Identify which cell holds the provided text, then report its [X, Y] central coordinate. 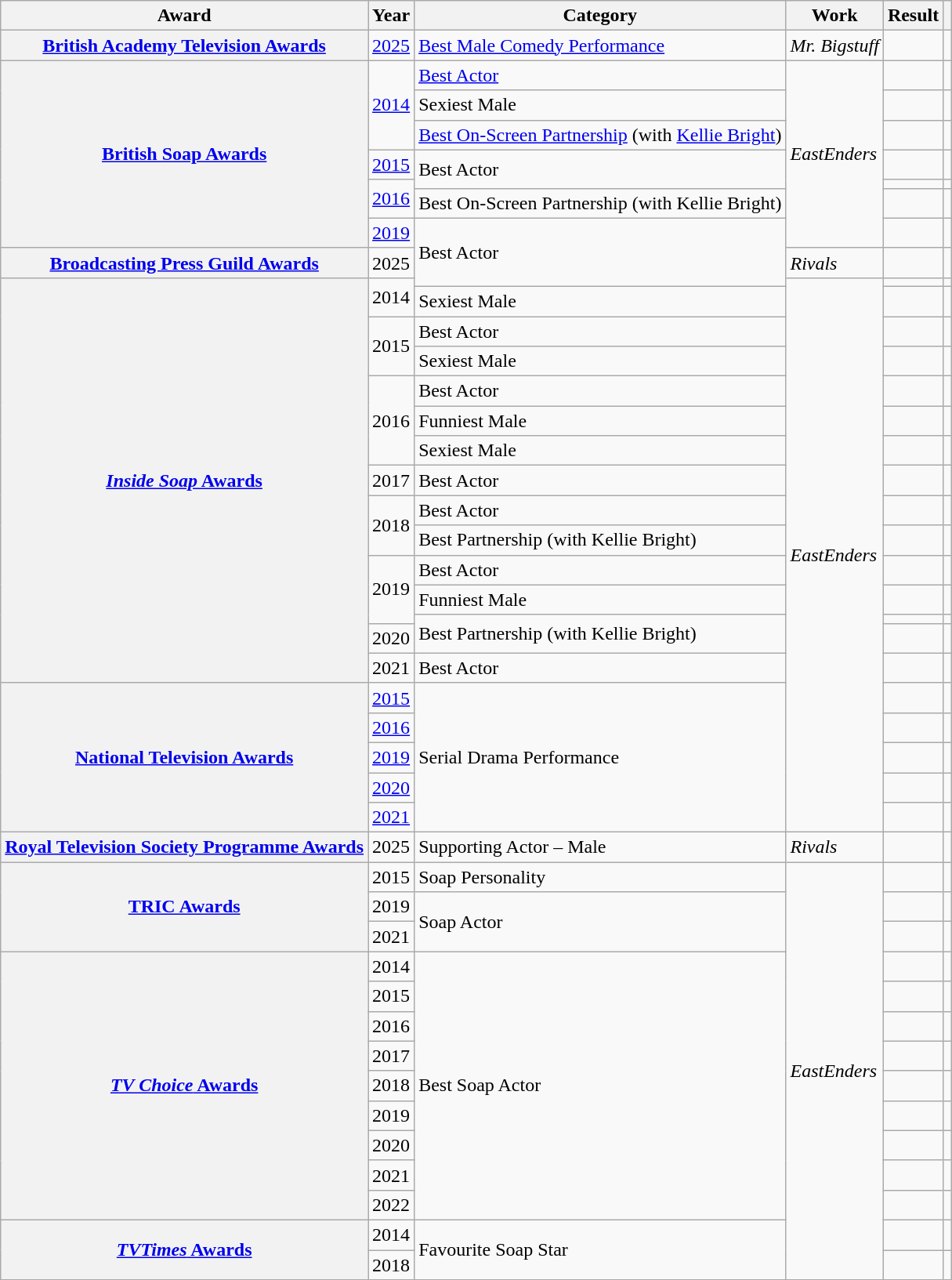
Best Male Comedy Performance [600, 45]
National Television Awards [185, 757]
TVTimes Awards [185, 1249]
Inside Soap Awards [185, 480]
Favourite Soap Star [600, 1249]
Mr. Bigstuff [834, 45]
Soap Personality [600, 877]
Royal Television Society Programme Awards [185, 847]
Best Soap Actor [600, 1086]
Soap Actor [600, 922]
Supporting Actor – Male [600, 847]
Category [600, 16]
Broadcasting Press Guild Awards [185, 263]
Year [392, 16]
Award [185, 16]
2022 [392, 1205]
TRIC Awards [185, 907]
TV Choice Awards [185, 1086]
Work [834, 16]
Result [913, 16]
British Academy Television Awards [185, 45]
Serial Drama Performance [600, 757]
British Soap Awards [185, 154]
